Determine the (X, Y) coordinate at the center of the cell enclosing the given text.  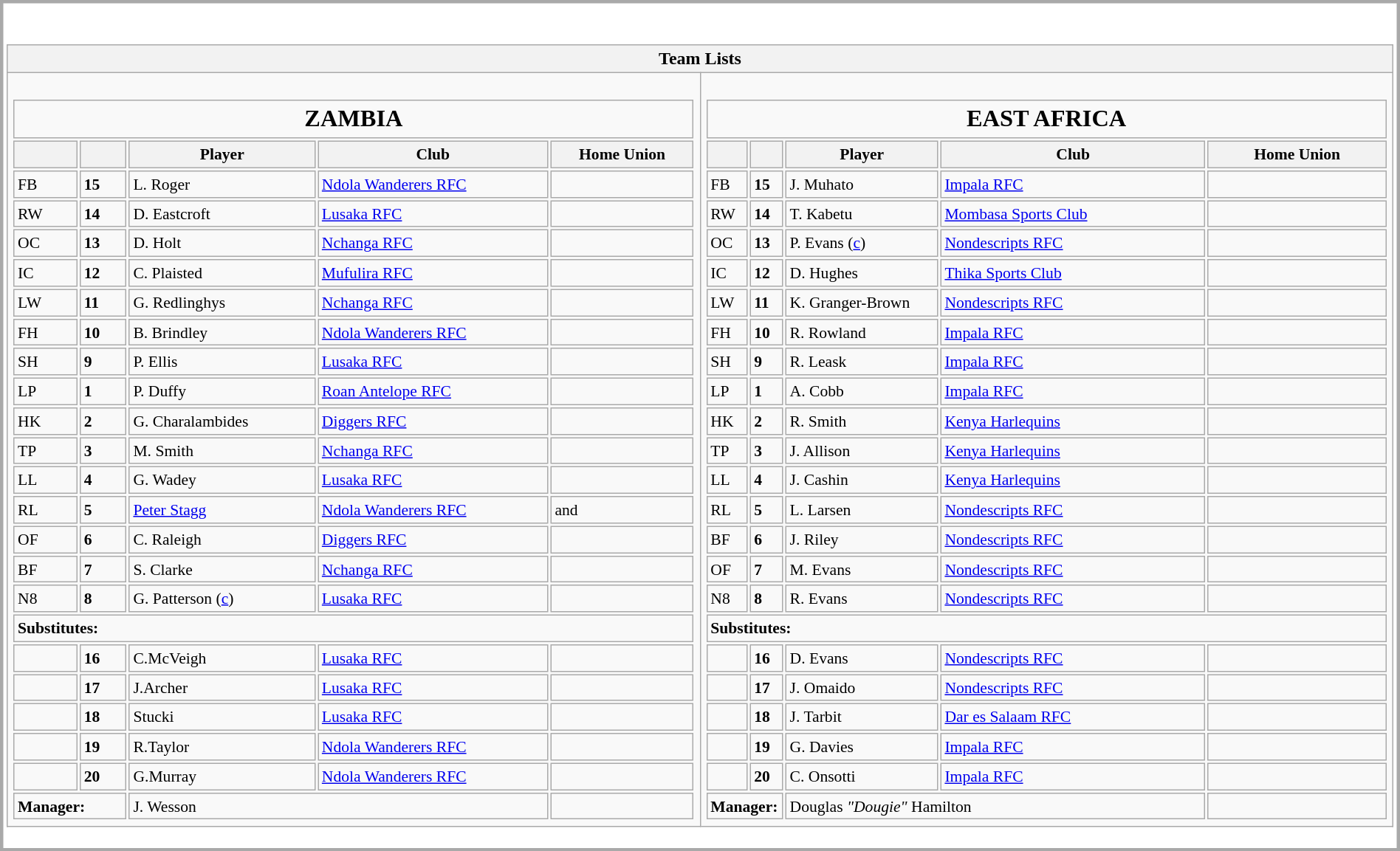
J. Allison (862, 450)
Mufulira RFC (433, 273)
B. Brindley (222, 332)
T. Kabetu (862, 214)
C.McVeigh (222, 658)
M. Smith (222, 450)
G. Wadey (222, 480)
and (622, 509)
D. Eastcroft (222, 214)
G. Charalambides (222, 421)
G. Redlinghys (222, 303)
R. Smith (862, 421)
D. Evans (862, 658)
Mombasa Sports Club (1074, 214)
Douglas "Dougie" Hamilton (995, 806)
P. Duffy (222, 391)
Team Lists (700, 59)
P. Ellis (222, 362)
C. Onsotti (862, 776)
D. Hughes (862, 273)
G.Murray (222, 776)
EAST AFRICA (1047, 118)
L. Larsen (862, 509)
S. Clarke (222, 570)
K. Granger-Brown (862, 303)
J. Tarbit (862, 717)
R.Taylor (222, 747)
G. Patterson (c) (222, 599)
C. Plaisted (222, 273)
R. Rowland (862, 332)
P. Evans (c) (862, 244)
J. Muhato (862, 185)
A. Cobb (862, 391)
G. Davies (862, 747)
R. Leask (862, 362)
Stucki (222, 717)
R. Evans (862, 599)
Dar es Salaam RFC (1074, 717)
Peter Stagg (222, 509)
J. Omaido (862, 688)
D. Holt (222, 244)
Thika Sports Club (1074, 273)
J. Riley (862, 539)
C. Raleigh (222, 539)
L. Roger (222, 185)
J.Archer (222, 688)
M. Evans (862, 570)
J. Cashin (862, 480)
Roan Antelope RFC (433, 391)
ZAMBIA (353, 118)
J. Wesson (339, 806)
